Provide the [X, Y] coordinate of the cell's center where the given text is located.  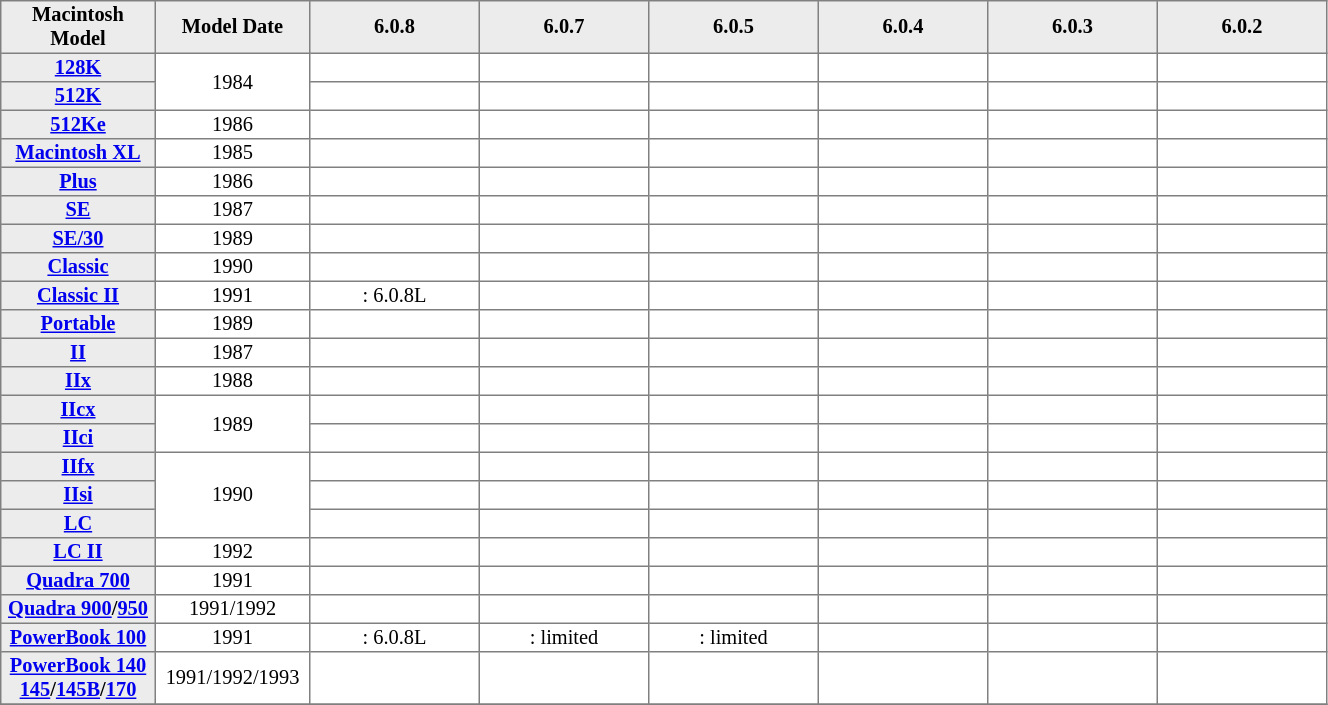
Portable [78, 324]
Plus [78, 181]
Macintosh Model [78, 27]
SE/30 [78, 238]
Macintosh XL [78, 153]
IIci [78, 438]
1991/1992 [232, 609]
6.0.2 [1242, 27]
1984 [232, 82]
SE [78, 210]
512K [78, 96]
6.0.7 [564, 27]
1988 [232, 381]
LC [78, 523]
PowerBook 140145/145B/170 [78, 678]
1991/1992/1993 [232, 678]
6.0.8 [395, 27]
IIx [78, 381]
6.0.5 [734, 27]
Classic II [78, 295]
128K [78, 67]
IIfx [78, 466]
6.0.4 [903, 27]
1985 [232, 153]
IIsi [78, 495]
Quadra 700 [78, 580]
IIcx [78, 409]
512Ke [78, 124]
Quadra 900/950 [78, 609]
1992 [232, 552]
Classic [78, 267]
PowerBook 100 [78, 637]
6.0.3 [1073, 27]
Model Date [232, 27]
II [78, 352]
LC II [78, 552]
